Find where the given text appears and provide that cell's center as (x, y) coordinate. 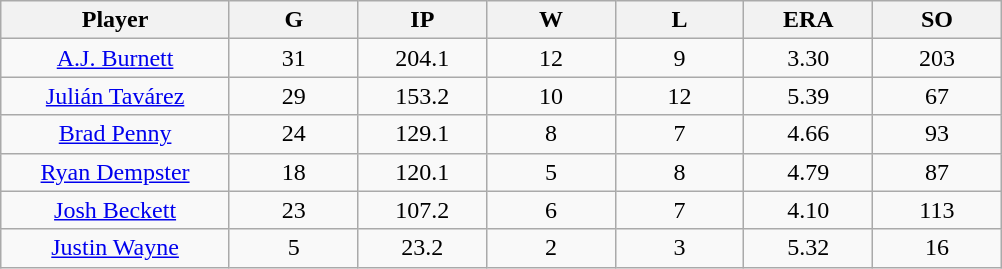
2 (552, 248)
A.J. Burnett (116, 58)
SO (938, 20)
87 (938, 172)
31 (294, 58)
Josh Beckett (116, 210)
Brad Penny (116, 134)
Ryan Dempster (116, 172)
Player (116, 20)
23 (294, 210)
3 (680, 248)
3.30 (808, 58)
5.39 (808, 96)
67 (938, 96)
4.10 (808, 210)
Justin Wayne (116, 248)
L (680, 20)
24 (294, 134)
129.1 (422, 134)
4.66 (808, 134)
IP (422, 20)
5.32 (808, 248)
18 (294, 172)
W (552, 20)
Julián Tavárez (116, 96)
29 (294, 96)
113 (938, 210)
10 (552, 96)
G (294, 20)
ERA (808, 20)
9 (680, 58)
6 (552, 210)
203 (938, 58)
120.1 (422, 172)
107.2 (422, 210)
16 (938, 248)
93 (938, 134)
4.79 (808, 172)
23.2 (422, 248)
204.1 (422, 58)
153.2 (422, 96)
